Identify which cell holds the provided text, then report its [x, y] central coordinate. 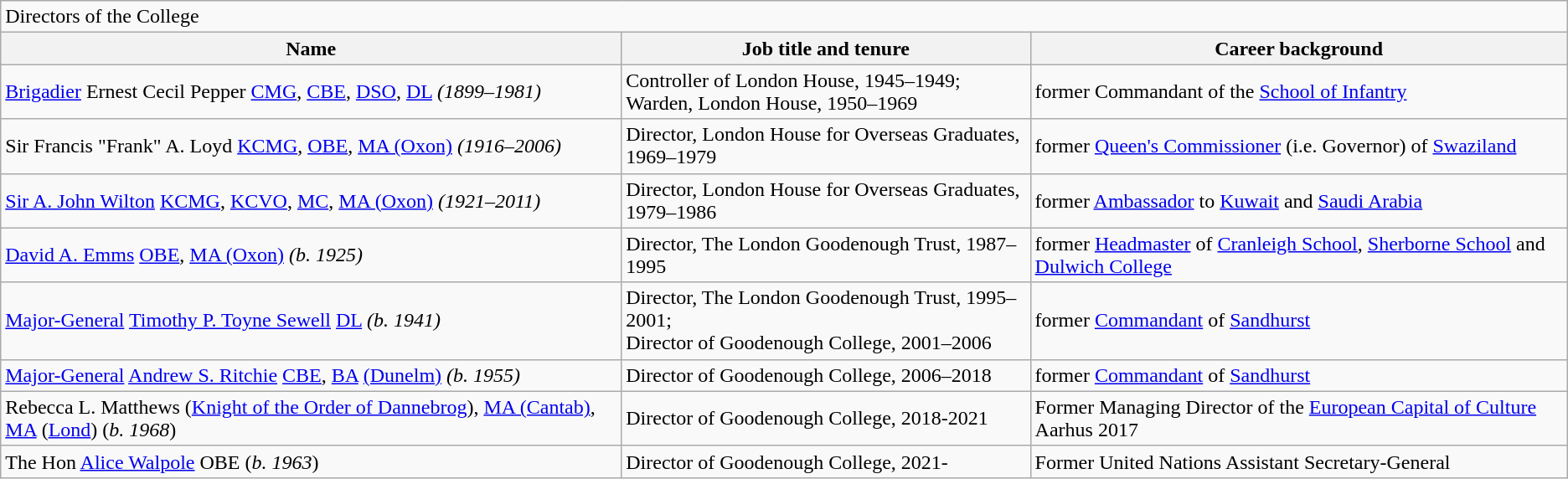
Director, London House for Overseas Graduates, 1969–1979 [826, 146]
Major-General Andrew S. Ritchie CBE, BA (Dunelm) (b. 1955) [312, 375]
Rebecca L. Matthews (Knight of the Order of Dannebrog), MA (Cantab), MA (Lond) (b. 1968) [312, 419]
Sir Francis "Frank" A. Loyd KCMG, OBE, MA (Oxon) (1916–2006) [312, 146]
Controller of London House, 1945–1949;Warden, London House, 1950–1969 [826, 92]
Job title and tenure [826, 49]
former Queen's Commissioner (i.e. Governor) of Swaziland [1298, 146]
Director, The London Goodenough Trust, 1995–2001;Director of Goodenough College, 2001–2006 [826, 321]
Director, London House for Overseas Graduates, 1979–1986 [826, 201]
Brigadier Ernest Cecil Pepper CMG, CBE, DSO, DL (1899–1981) [312, 92]
Director of Goodenough College, 2021- [826, 461]
Career background [1298, 49]
former Commandant of the School of Infantry [1298, 92]
Director of Goodenough College, 2018-2021 [826, 419]
Sir A. John Wilton KCMG, KCVO, MC, MA (Oxon) (1921–2011) [312, 201]
Major-General Timothy P. Toyne Sewell DL (b. 1941) [312, 321]
former Ambassador to Kuwait and Saudi Arabia [1298, 201]
Name [312, 49]
Directors of the College [784, 17]
Former Managing Director of the European Capital of Culture Aarhus 2017 [1298, 419]
former Headmaster of Cranleigh School, Sherborne School and Dulwich College [1298, 255]
Director of Goodenough College, 2006–2018 [826, 375]
Former United Nations Assistant Secretary-General [1298, 461]
The Hon Alice Walpole OBE (b. 1963) [312, 461]
David A. Emms OBE, MA (Oxon) (b. 1925) [312, 255]
Director, The London Goodenough Trust, 1987–1995 [826, 255]
